Identify which cell holds the provided text, then report its [x, y] central coordinate. 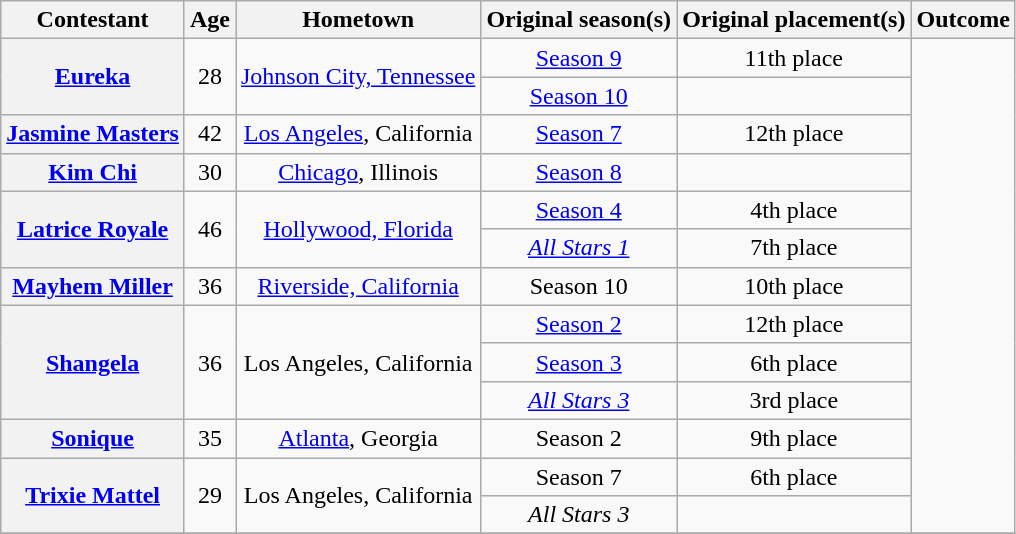
Eureka [93, 77]
42 [210, 134]
Trixie Mattel [93, 496]
Sonique [93, 438]
10th place [794, 286]
Original season(s) [579, 20]
Age [210, 20]
11th place [794, 58]
Latrice Royale [93, 229]
Jasmine Masters [93, 134]
28 [210, 77]
35 [210, 438]
Chicago, Illinois [358, 172]
Season 4 [579, 210]
3rd place [794, 400]
Riverside, California [358, 286]
Atlanta, Georgia [358, 438]
All Stars 1 [579, 248]
4th place [794, 210]
Season 3 [579, 362]
30 [210, 172]
Original placement(s) [794, 20]
Season 8 [579, 172]
9th place [794, 438]
46 [210, 229]
Hollywood, Florida [358, 229]
Hometown [358, 20]
7th place [794, 248]
Johnson City, Tennessee [358, 77]
Contestant [93, 20]
Kim Chi [93, 172]
Outcome [963, 20]
Season 9 [579, 58]
Mayhem Miller [93, 286]
29 [210, 496]
Shangela [93, 362]
